Find where the given text appears and provide that cell's center as (X, Y) coordinate. 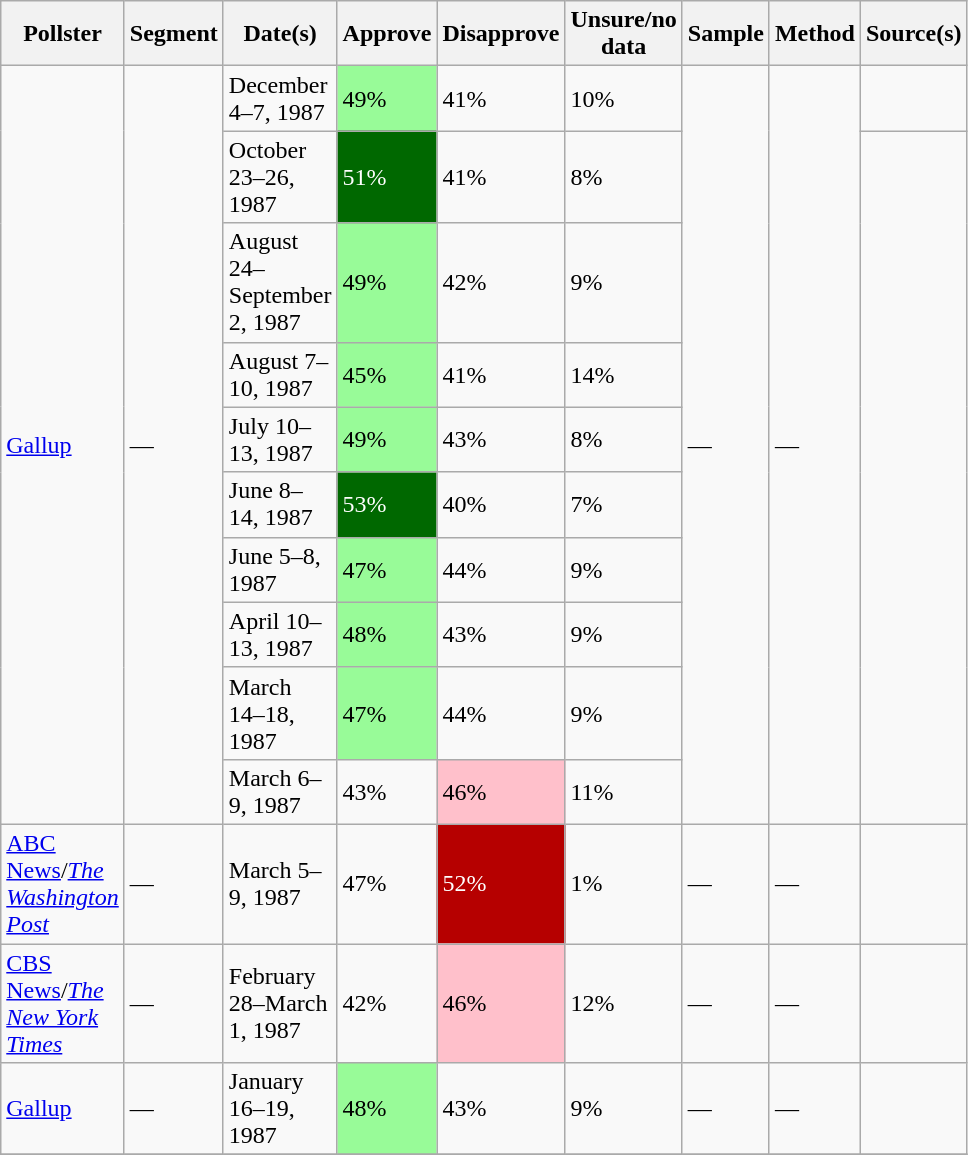
ABC News/The Washington Post (63, 884)
Approve (387, 34)
August 24–September 2, 1987 (280, 282)
January 16–19, 1987 (280, 1109)
Segment (174, 34)
7% (624, 504)
Date(s) (280, 34)
12% (624, 1004)
52% (501, 884)
Method (814, 34)
CBS News/The New York Times (63, 1004)
14% (624, 374)
April 10–13, 1987 (280, 634)
Source(s) (914, 34)
53% (387, 504)
45% (387, 374)
August 7–10, 1987 (280, 374)
40% (501, 504)
11% (624, 792)
1% (624, 884)
June 8–14, 1987 (280, 504)
March 14–18, 1987 (280, 713)
Pollster (63, 34)
Sample (726, 34)
March 6–9, 1987 (280, 792)
Unsure/no data (624, 34)
February 28–March 1, 1987 (280, 1004)
10% (624, 98)
March 5–9, 1987 (280, 884)
October 23–26, 1987 (280, 177)
51% (387, 177)
June 5–8, 1987 (280, 570)
December 4–7, 1987 (280, 98)
July 10–13, 1987 (280, 440)
Disapprove (501, 34)
